Identify which cell holds the provided text, then report its [X, Y] central coordinate. 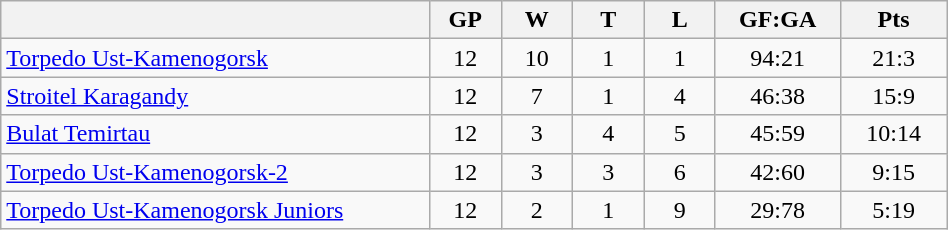
W [536, 20]
7 [536, 96]
2 [536, 210]
9:15 [894, 172]
5 [680, 134]
15:9 [894, 96]
10 [536, 58]
Torpedo Ust-Kamenogorsk [216, 58]
Torpedo Ust-Kamenogorsk Juniors [216, 210]
Bulat Temirtau [216, 134]
21:3 [894, 58]
L [680, 20]
Pts [894, 20]
9 [680, 210]
GP [466, 20]
42:60 [778, 172]
46:38 [778, 96]
5:19 [894, 210]
94:21 [778, 58]
6 [680, 172]
29:78 [778, 210]
10:14 [894, 134]
GF:GA [778, 20]
Torpedo Ust-Kamenogorsk-2 [216, 172]
45:59 [778, 134]
Stroitel Karagandy [216, 96]
T [608, 20]
